Search for the cell housing the specified text and yield its [X, Y] center coordinate. 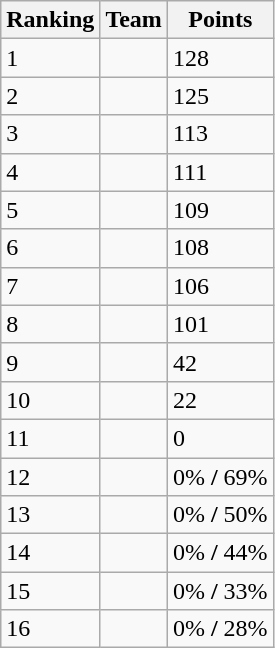
4 [50, 172]
101 [220, 324]
42 [220, 362]
0% / 28% [220, 629]
108 [220, 248]
0% / 44% [220, 553]
111 [220, 172]
128 [220, 58]
7 [50, 286]
8 [50, 324]
14 [50, 553]
Points [220, 20]
12 [50, 477]
0% / 69% [220, 477]
15 [50, 591]
13 [50, 515]
0 [220, 438]
9 [50, 362]
16 [50, 629]
3 [50, 134]
6 [50, 248]
11 [50, 438]
0% / 33% [220, 591]
113 [220, 134]
10 [50, 400]
106 [220, 286]
Team [134, 20]
5 [50, 210]
0% / 50% [220, 515]
125 [220, 96]
1 [50, 58]
Ranking [50, 20]
2 [50, 96]
22 [220, 400]
109 [220, 210]
